Output the [x, y] coordinate of the center of the cell containing the given text.  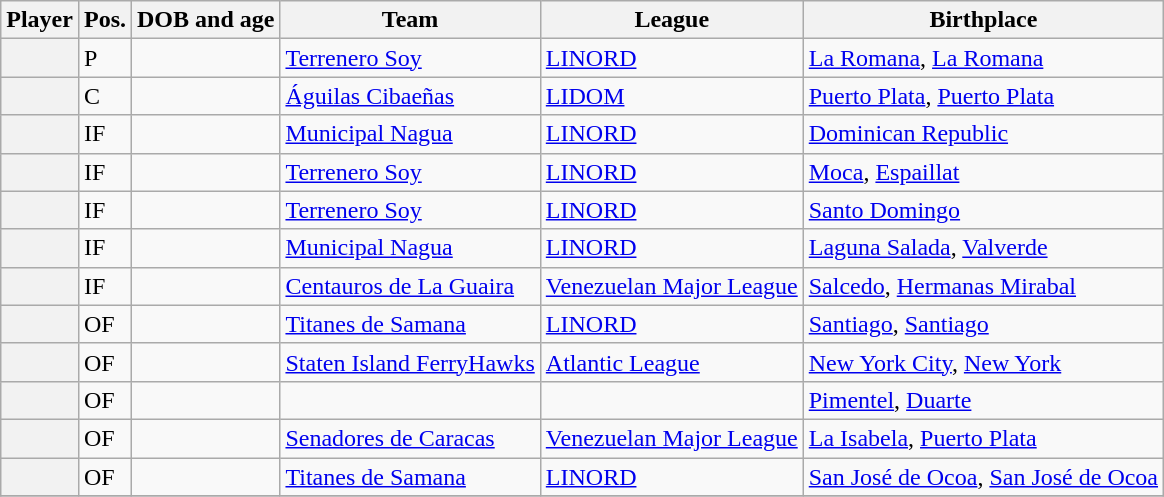
New York City, New York [983, 362]
LIDOM [672, 96]
La Isabela, Puerto Plata [983, 438]
Centauros de La Guaira [410, 286]
Laguna Salada, Valverde [983, 248]
Águilas Cibaeñas [410, 96]
Pimentel, Duarte [983, 400]
Player [40, 20]
La Romana, La Romana [983, 58]
DOB and age [206, 20]
Atlantic League [672, 362]
Senadores de Caracas [410, 438]
C [104, 96]
Staten Island FerryHawks [410, 362]
Salcedo, Hermanas Mirabal [983, 286]
San José de Ocoa, San José de Ocoa [983, 477]
Birthplace [983, 20]
P [104, 58]
Moca, Espaillat [983, 172]
Pos. [104, 20]
Puerto Plata, Puerto Plata [983, 96]
Dominican Republic [983, 134]
Santo Domingo [983, 210]
Santiago, Santiago [983, 324]
League [672, 20]
Team [410, 20]
